Search for the cell housing the specified text and yield its [X, Y] center coordinate. 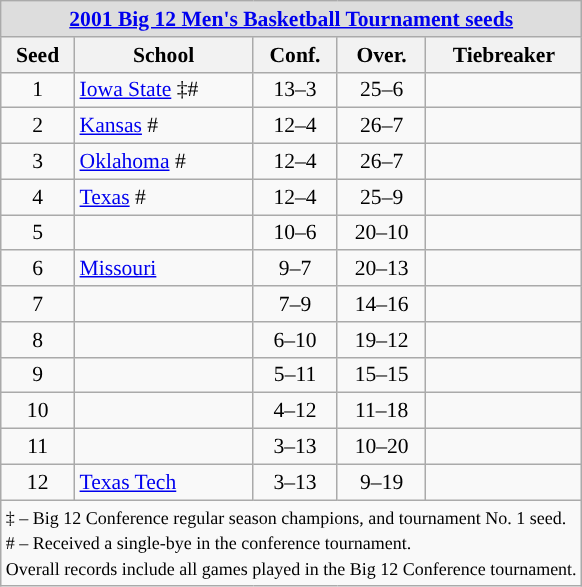
Iowa State ‡# [164, 90]
9–7 [296, 269]
20–10 [382, 233]
6 [38, 269]
10–6 [296, 233]
10 [38, 411]
13–3 [296, 90]
Oklahoma # [164, 162]
6–10 [296, 340]
14–16 [382, 304]
9–19 [382, 482]
Texas Tech [164, 482]
4–12 [296, 411]
25–9 [382, 197]
Seed [38, 55]
3 [38, 162]
9 [38, 375]
5 [38, 233]
Kansas # [164, 126]
Conf. [296, 55]
19–12 [382, 340]
7–9 [296, 304]
Texas # [164, 197]
10–20 [382, 447]
11–18 [382, 411]
School [164, 55]
1 [38, 90]
7 [38, 304]
Over. [382, 55]
5–11 [296, 375]
Missouri [164, 269]
20–13 [382, 269]
2 [38, 126]
Tiebreaker [504, 55]
8 [38, 340]
12 [38, 482]
4 [38, 197]
25–6 [382, 90]
15–15 [382, 375]
2001 Big 12 Men's Basketball Tournament seeds [292, 19]
11 [38, 447]
